Detect which cell encompasses the target text, then output its (X, Y) center coordinate. 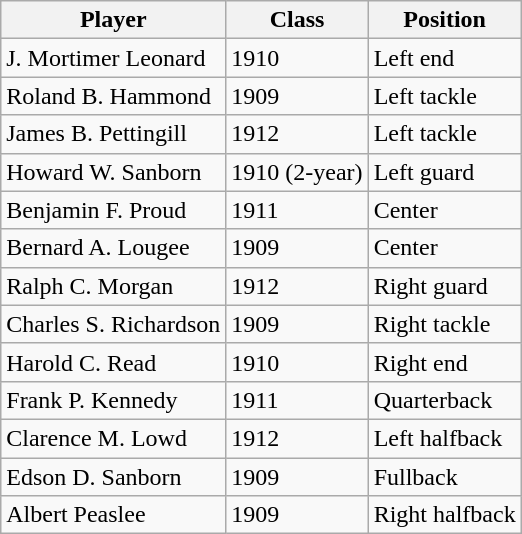
Right guard (444, 286)
Left end (444, 58)
1910 (2-year) (297, 172)
Right tackle (444, 324)
Ralph C. Morgan (114, 286)
Fullback (444, 477)
Harold C. Read (114, 362)
Player (114, 20)
Albert Peaslee (114, 515)
Quarterback (444, 400)
James B. Pettingill (114, 134)
Charles S. Richardson (114, 324)
Bernard A. Lougee (114, 248)
Left halfback (444, 438)
Class (297, 20)
Edson D. Sanborn (114, 477)
Benjamin F. Proud (114, 210)
Roland B. Hammond (114, 96)
Right end (444, 362)
Left guard (444, 172)
J. Mortimer Leonard (114, 58)
Position (444, 20)
Right halfback (444, 515)
Frank P. Kennedy (114, 400)
Clarence M. Lowd (114, 438)
Howard W. Sanborn (114, 172)
